Provide the [x, y] coordinate of the cell's center where the given text is located.  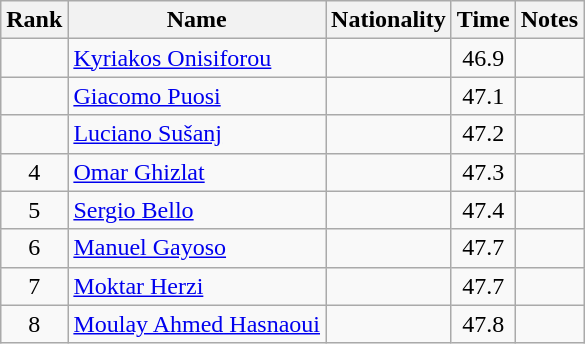
Giacomo Puosi [197, 96]
47.8 [483, 324]
Manuel Gayoso [197, 248]
Name [197, 20]
47.4 [483, 210]
Rank [34, 20]
Notes [549, 20]
Moulay Ahmed Hasnaoui [197, 324]
Nationality [389, 20]
Moktar Herzi [197, 286]
8 [34, 324]
47.2 [483, 134]
7 [34, 286]
5 [34, 210]
Time [483, 20]
Sergio Bello [197, 210]
Omar Ghizlat [197, 172]
6 [34, 248]
Luciano Sušanj [197, 134]
47.3 [483, 172]
46.9 [483, 58]
47.1 [483, 96]
4 [34, 172]
Kyriakos Onisiforou [197, 58]
